Return the (x, y) coordinate for the center point of the cell that contains the specified text.  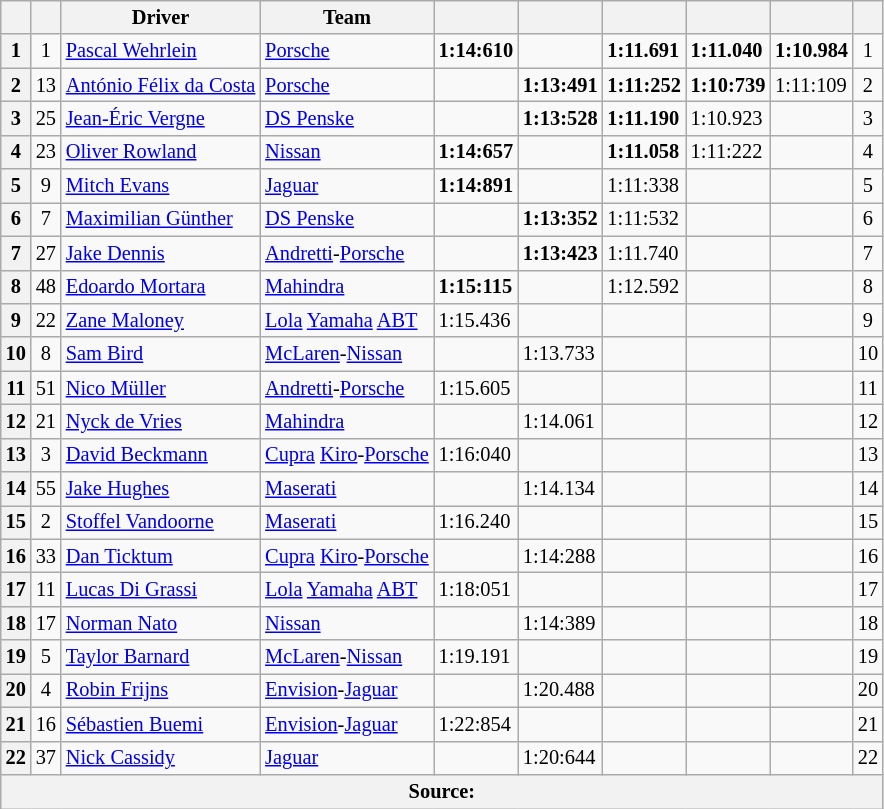
1:14:610 (476, 51)
Zane Maloney (160, 320)
Oliver Rowland (160, 152)
1:11:222 (728, 152)
48 (46, 287)
1:11.058 (644, 152)
55 (46, 489)
Sébastien Buemi (160, 724)
1:11:338 (644, 186)
1:14.134 (560, 489)
27 (46, 253)
37 (46, 758)
1:14:891 (476, 186)
1:10.984 (812, 51)
23 (46, 152)
Source: (442, 791)
1:14:389 (560, 623)
Sam Bird (160, 354)
1:13:352 (560, 219)
Stoffel Vandoorne (160, 522)
25 (46, 118)
1:16.240 (476, 522)
Edoardo Mortara (160, 287)
1:14:288 (560, 556)
Mitch Evans (160, 186)
1:15.605 (476, 388)
Nico Müller (160, 388)
Nick Cassidy (160, 758)
1:11.040 (728, 51)
1:11:532 (644, 219)
1:13.733 (560, 354)
Pascal Wehrlein (160, 51)
51 (46, 388)
António Félix da Costa (160, 85)
Jake Hughes (160, 489)
Norman Nato (160, 623)
1:14:657 (476, 152)
1:13:423 (560, 253)
1:20.488 (560, 690)
Jean-Éric Vergne (160, 118)
33 (46, 556)
Taylor Barnard (160, 657)
1:10.923 (728, 118)
Robin Frijns (160, 690)
Lucas Di Grassi (160, 589)
1:16:040 (476, 455)
Nyck de Vries (160, 421)
1:18:051 (476, 589)
1:11:109 (812, 85)
1:20:644 (560, 758)
Dan Ticktum (160, 556)
1:13:491 (560, 85)
1:11.190 (644, 118)
Team (346, 17)
1:12.592 (644, 287)
Maximilian Günther (160, 219)
1:15.436 (476, 320)
1:15:115 (476, 287)
1:11:252 (644, 85)
1:19.191 (476, 657)
1:10:739 (728, 85)
1:11.691 (644, 51)
Jake Dennis (160, 253)
Driver (160, 17)
1:22:854 (476, 724)
David Beckmann (160, 455)
1:11.740 (644, 253)
1:14.061 (560, 421)
1:13:528 (560, 118)
